Locate the cell with the specified text and output its [X, Y] center coordinate. 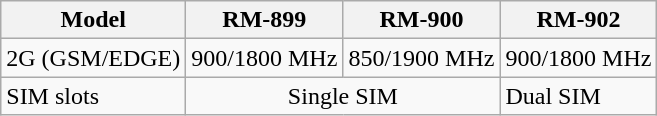
2G (GSM/EDGE) [94, 58]
RM-902 [578, 20]
SIM slots [94, 96]
Dual SIM [578, 96]
850/1900 MHz [422, 58]
RM-899 [264, 20]
RM-900 [422, 20]
Single SIM [343, 96]
Model [94, 20]
